Determine the (X, Y) coordinate at the center of the cell enclosing the given text.  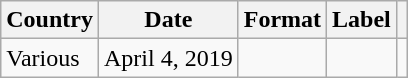
Format (282, 20)
Country (50, 20)
Label (362, 20)
April 4, 2019 (168, 58)
Date (168, 20)
Various (50, 58)
